Output the [X, Y] coordinate of the center of the cell containing the given text.  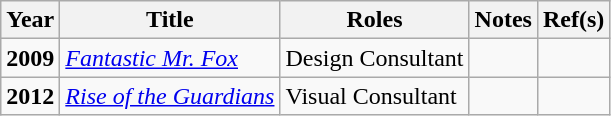
2009 [30, 58]
Design Consultant [374, 58]
Fantastic Mr. Fox [170, 58]
Notes [503, 20]
Roles [374, 20]
Visual Consultant [374, 96]
Year [30, 20]
Rise of the Guardians [170, 96]
Ref(s) [573, 20]
Title [170, 20]
2012 [30, 96]
